Return the [x, y] coordinate for the center point of the cell that contains the specified text.  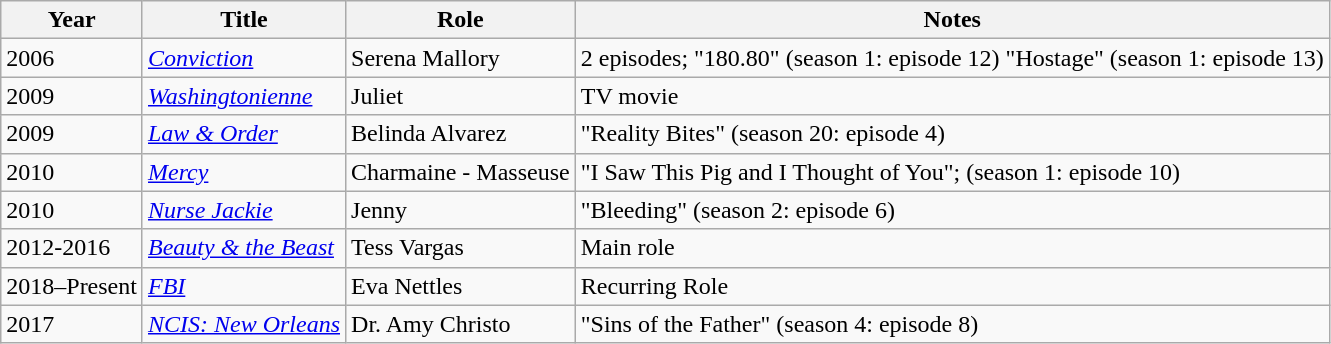
Serena Mallory [461, 58]
Year [72, 20]
2018–Present [72, 286]
Belinda Alvarez [461, 134]
2017 [72, 324]
Tess Vargas [461, 248]
Dr. Amy Christo [461, 324]
"Sins of the Father" (season 4: episode 8) [952, 324]
"Reality Bites" (season 20: episode 4) [952, 134]
Recurring Role [952, 286]
Juliet [461, 96]
Notes [952, 20]
Eva Nettles [461, 286]
Title [244, 20]
NCIS: New Orleans [244, 324]
Main role [952, 248]
Washingtonienne [244, 96]
Mercy [244, 172]
2012-2016 [72, 248]
Beauty & the Beast [244, 248]
Nurse Jackie [244, 210]
2006 [72, 58]
TV movie [952, 96]
Jenny [461, 210]
FBI [244, 286]
Charmaine - Masseuse [461, 172]
Role [461, 20]
Law & Order [244, 134]
2 episodes; "180.80" (season 1: episode 12) "Hostage" (season 1: episode 13) [952, 58]
"I Saw This Pig and I Thought of You"; (season 1: episode 10) [952, 172]
"Bleeding" (season 2: episode 6) [952, 210]
Conviction [244, 58]
